Return the [X, Y] coordinate for the center point of the cell that contains the specified text.  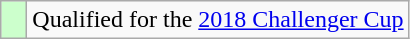
Qualified for the 2018 Challenger Cup [218, 20]
